Extract the [X, Y] coordinate from the center of the cell holding the provided text.  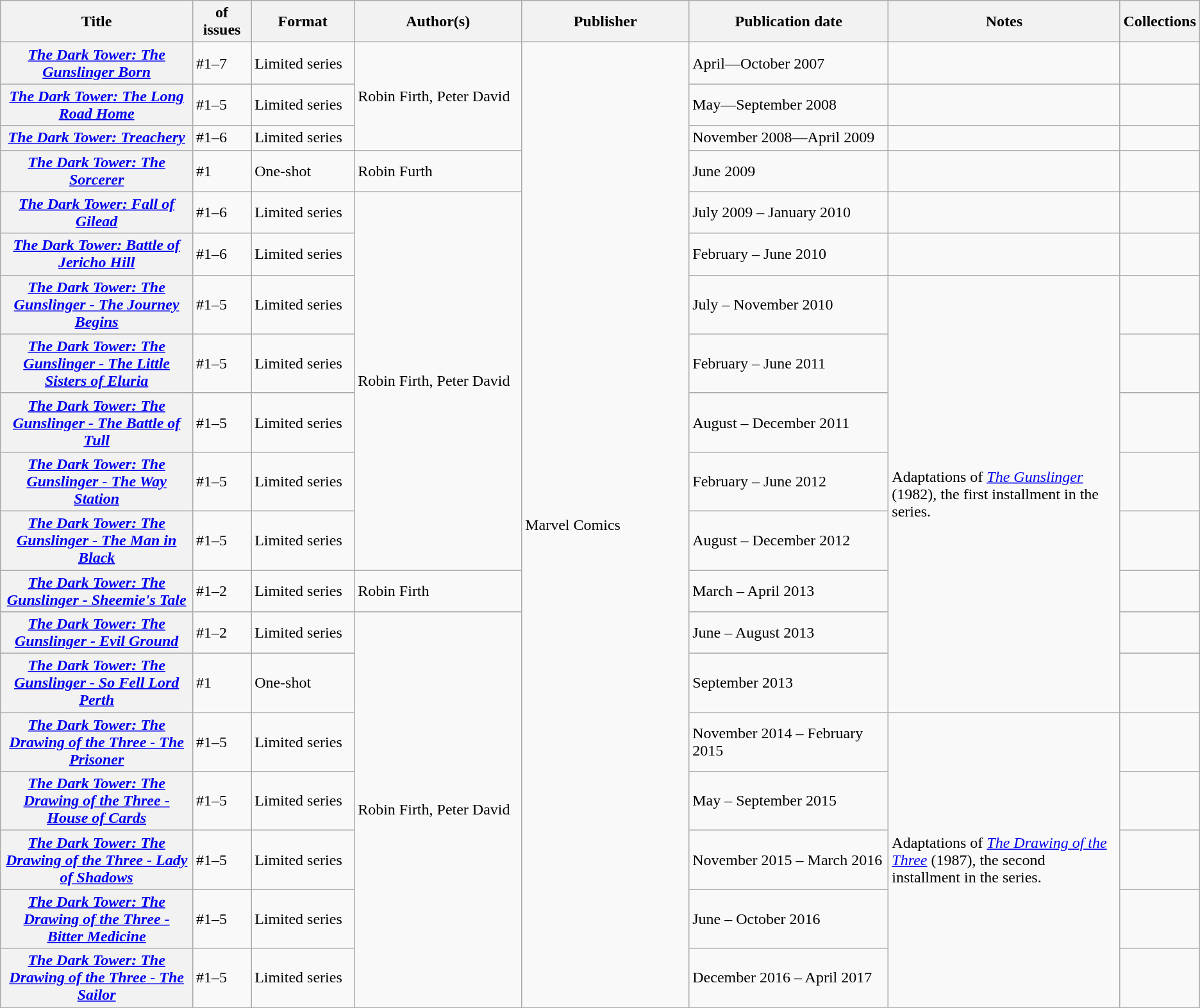
The Dark Tower: The Drawing of the Three - Lady of Shadows [97, 860]
The Dark Tower: The Gunslinger - The Battle of Tull [97, 422]
Title [97, 22]
July 2009 – January 2010 [788, 213]
Publication date [788, 22]
September 2013 [788, 683]
The Dark Tower: Battle of Jericho Hill [97, 254]
Collections [1160, 22]
Format [303, 22]
The Dark Tower: The Drawing of the Three - The Sailor [97, 978]
June – October 2016 [788, 919]
The Dark Tower: Treachery [97, 138]
August – December 2012 [788, 540]
The Dark Tower: The Gunslinger - The Man in Black [97, 540]
#1–7 [222, 63]
Author(s) [438, 22]
The Dark Tower: The Gunslinger Born [97, 63]
Marvel Comics [605, 525]
Adaptations of The Gunslinger (1982), the first installment in the series. [1004, 493]
November 2014 – February 2015 [788, 742]
The Dark Tower: The Gunslinger - Sheemie's Tale [97, 591]
Publisher [605, 22]
February – June 2010 [788, 254]
December 2016 – April 2017 [788, 978]
March – April 2013 [788, 591]
The Dark Tower: The Gunslinger - Evil Ground [97, 633]
The Dark Tower: The Long Road Home [97, 105]
Robin Firth [438, 591]
July – November 2010 [788, 304]
The Dark Tower: The Gunslinger - The Little Sisters of Eluria [97, 363]
Adaptations of The Drawing of the Three (1987), the second installment in the series. [1004, 860]
The Dark Tower: The Gunslinger - The Way Station [97, 481]
Robin Furth [438, 170]
February – June 2012 [788, 481]
February – June 2011 [788, 363]
The Dark Tower: The Drawing of the Three - Bitter Medicine [97, 919]
June – August 2013 [788, 633]
The Dark Tower: The Drawing of the Three - The Prisoner [97, 742]
August – December 2011 [788, 422]
May – September 2015 [788, 801]
June 2009 [788, 170]
The Dark Tower: The Gunslinger - The Journey Begins [97, 304]
Notes [1004, 22]
The Dark Tower: The Drawing of the Three - House of Cards [97, 801]
The Dark Tower: Fall of Gilead [97, 213]
November 2015 – March 2016 [788, 860]
of issues [222, 22]
May—September 2008 [788, 105]
April—October 2007 [788, 63]
The Dark Tower: The Gunslinger - So Fell Lord Perth [97, 683]
November 2008—April 2009 [788, 138]
The Dark Tower: The Sorcerer [97, 170]
